Capture the cell that displays the provided text and extract its [x, y] central coordinate. 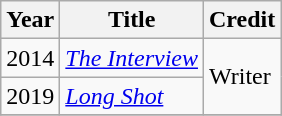
Credit [242, 20]
The Interview [132, 58]
Long Shot [132, 96]
2014 [30, 58]
Title [132, 20]
Writer [242, 77]
2019 [30, 96]
Year [30, 20]
